Provide the (x, y) coordinate of the cell's center where the given text is located.  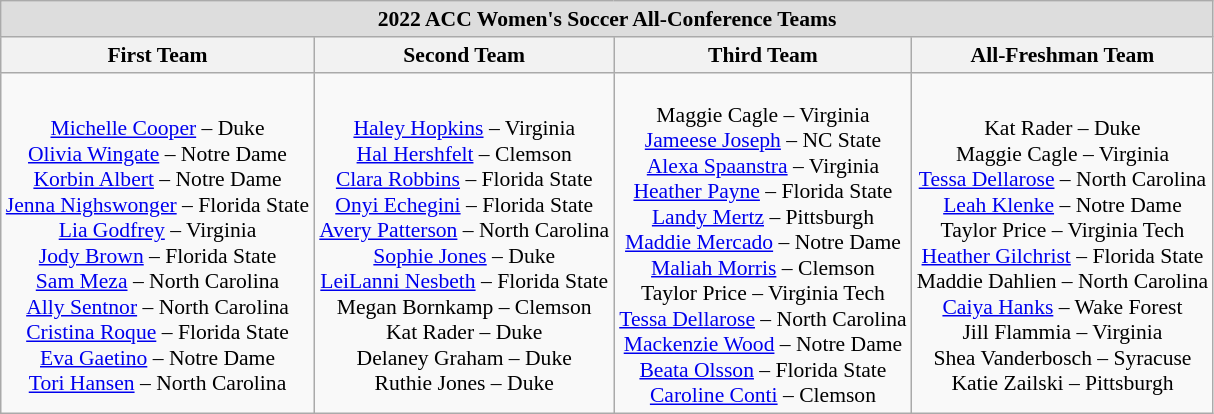
All-Freshman Team (1062, 55)
Third Team (763, 55)
2022 ACC Women's Soccer All-Conference Teams (607, 19)
First Team (158, 55)
Second Team (464, 55)
